Find where the given text appears and provide that cell's center as (x, y) coordinate. 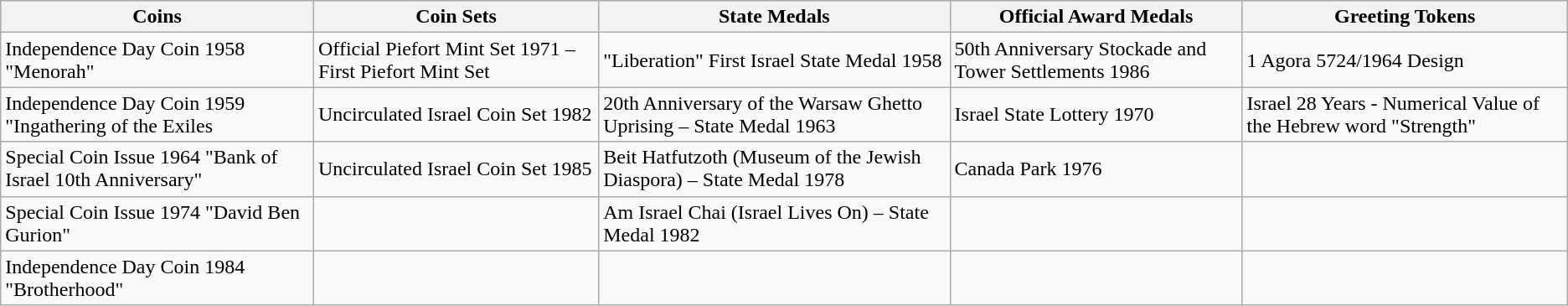
Greeting Tokens (1405, 17)
State Medals (774, 17)
Special Coin Issue 1964 "Bank of Israel 10th Anniversary" (157, 169)
Official Award Medals (1096, 17)
50th Anniversary Stockade and Tower Settlements 1986 (1096, 60)
1 Agora 5724/1964 Design (1405, 60)
Canada Park 1976 (1096, 169)
Independence Day Coin 1959 "Ingathering of the Exiles (157, 114)
Official Piefort Mint Set 1971 – First Piefort Mint Set (456, 60)
Beit Hatfutzoth (Museum of the Jewish Diaspora) – State Medal 1978 (774, 169)
Uncirculated Israel Coin Set 1982 (456, 114)
Uncirculated Israel Coin Set 1985 (456, 169)
Independence Day Coin 1958 "Menorah" (157, 60)
Israel State Lottery 1970 (1096, 114)
Independence Day Coin 1984 "Brotherhood" (157, 278)
"Liberation" First Israel State Medal 1958 (774, 60)
Am Israel Chai (Israel Lives On) – State Medal 1982 (774, 223)
Coins (157, 17)
Special Coin Issue 1974 "David Ben Gurion" (157, 223)
Israel 28 Years - Numerical Value of the Hebrew word "Strength" (1405, 114)
20th Anniversary of the Warsaw Ghetto Uprising – State Medal 1963 (774, 114)
Coin Sets (456, 17)
